From the cell containing the given text, extract its center point as [X, Y] coordinate. 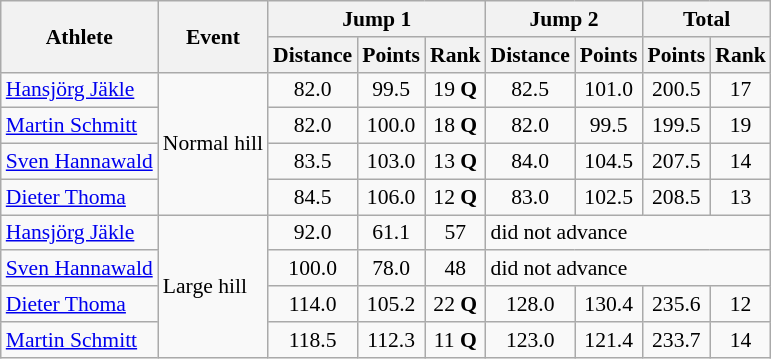
Total [707, 19]
19 [740, 126]
130.4 [609, 304]
Athlete [80, 36]
235.6 [677, 304]
12 Q [456, 197]
61.1 [391, 233]
11 Q [456, 340]
Jump 1 [377, 19]
105.2 [391, 304]
Large hill [213, 286]
57 [456, 233]
18 Q [456, 126]
12 [740, 304]
22 Q [456, 304]
207.5 [677, 162]
Normal hill [213, 143]
13 [740, 197]
123.0 [530, 340]
Event [213, 36]
114.0 [312, 304]
103.0 [391, 162]
199.5 [677, 126]
233.7 [677, 340]
17 [740, 90]
48 [456, 269]
84.0 [530, 162]
Jump 2 [564, 19]
118.5 [312, 340]
92.0 [312, 233]
84.5 [312, 197]
112.3 [391, 340]
106.0 [391, 197]
128.0 [530, 304]
200.5 [677, 90]
19 Q [456, 90]
83.5 [312, 162]
121.4 [609, 340]
13 Q [456, 162]
101.0 [609, 90]
82.5 [530, 90]
102.5 [609, 197]
83.0 [530, 197]
104.5 [609, 162]
208.5 [677, 197]
78.0 [391, 269]
